Provide the [X, Y] coordinate of the cell's center where the given text is located.  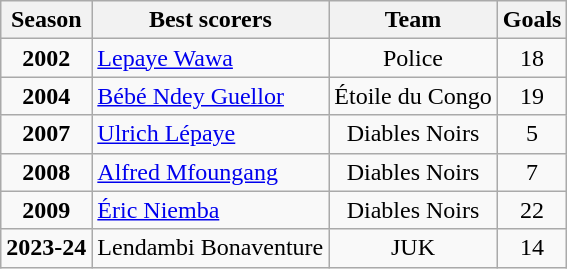
2008 [46, 172]
Goals [532, 20]
18 [532, 58]
JUK [413, 248]
Best scorers [210, 20]
2007 [46, 134]
2004 [46, 96]
Team [413, 20]
14 [532, 248]
Bébé Ndey Guellor [210, 96]
19 [532, 96]
Season [46, 20]
5 [532, 134]
Lendambi Bonaventure [210, 248]
Alfred Mfoungang [210, 172]
2009 [46, 210]
7 [532, 172]
2023-24 [46, 248]
Ulrich Lépaye [210, 134]
2002 [46, 58]
Éric Niemba [210, 210]
22 [532, 210]
Police [413, 58]
Étoile du Congo [413, 96]
Lepaye Wawa [210, 58]
